Provide the (x, y) coordinate of the cell's center where the given text is located.  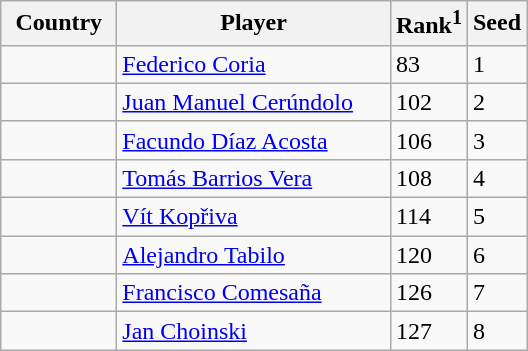
114 (428, 217)
Alejandro Tabilo (254, 255)
Rank1 (428, 24)
2 (496, 102)
102 (428, 102)
Country (59, 24)
Player (254, 24)
Facundo Díaz Acosta (254, 140)
120 (428, 255)
Tomás Barrios Vera (254, 178)
126 (428, 293)
4 (496, 178)
Vít Kopřiva (254, 217)
Seed (496, 24)
106 (428, 140)
6 (496, 255)
Federico Coria (254, 64)
Jan Choinski (254, 331)
108 (428, 178)
7 (496, 293)
1 (496, 64)
5 (496, 217)
127 (428, 331)
8 (496, 331)
Francisco Comesaña (254, 293)
3 (496, 140)
83 (428, 64)
Juan Manuel Cerúndolo (254, 102)
